For the text-containing cell, return its midpoint in (X, Y) coordinate format. 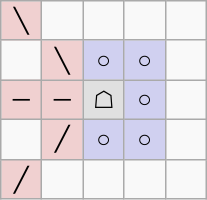
☖ (104, 100)
